Find where the given text appears and provide that cell's center as [x, y] coordinate. 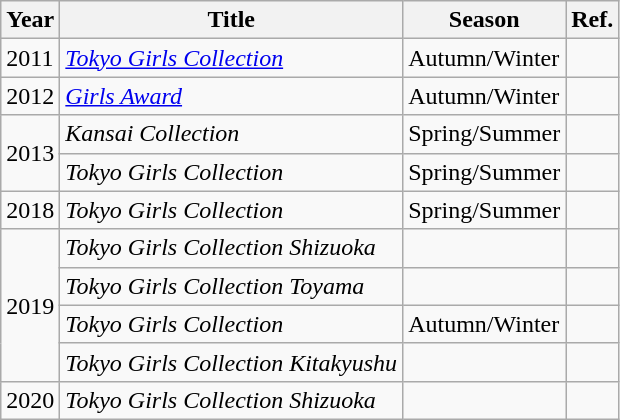
Girls Award [232, 96]
2013 [30, 153]
2018 [30, 210]
2012 [30, 96]
Season [484, 20]
Tokyo Girls Collection Kitakyushu [232, 362]
Ref. [592, 20]
2011 [30, 58]
Title [232, 20]
Year [30, 20]
2019 [30, 305]
Tokyo Girls Collection Toyama [232, 286]
2020 [30, 400]
Kansai Collection [232, 134]
